Identify which cell holds the provided text, then report its (X, Y) central coordinate. 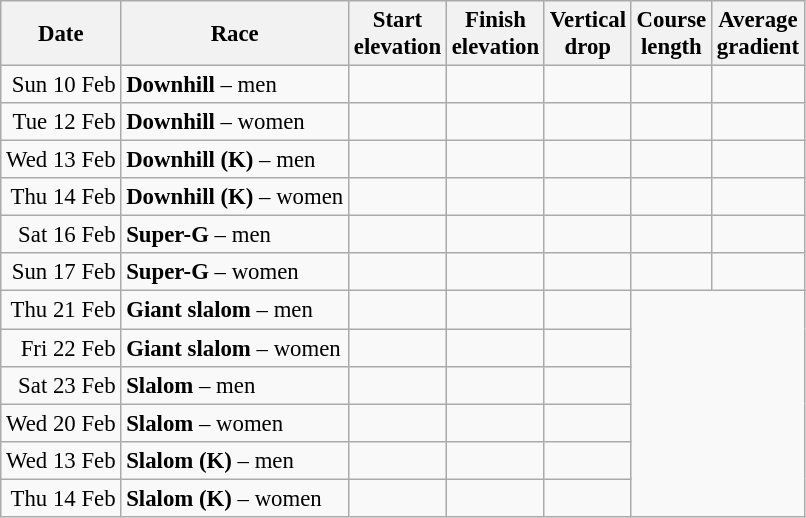
Downhill – women (235, 122)
Tue 12 Feb (61, 122)
Sat 16 Feb (61, 235)
Giant slalom – men (235, 310)
Downhill (K) – women (235, 197)
Super-G – men (235, 235)
Super-G – women (235, 273)
Downhill (K) – men (235, 160)
Downhill – men (235, 85)
Sun 10 Feb (61, 85)
Averagegradient (758, 34)
Slalom (K) – men (235, 460)
Finishelevation (495, 34)
Fri 22 Feb (61, 348)
Sat 23 Feb (61, 385)
Startelevation (398, 34)
Sun 17 Feb (61, 273)
Thu 21 Feb (61, 310)
Slalom (K) – women (235, 498)
Wed 20 Feb (61, 423)
Slalom – men (235, 385)
Giant slalom – women (235, 348)
Verticaldrop (588, 34)
Date (61, 34)
Race (235, 34)
Courselength (671, 34)
Slalom – women (235, 423)
